Pinpoint the cell where the given text exists, returning its (X, Y) midpoint coordinate. 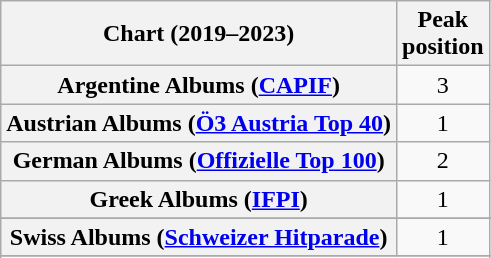
Swiss Albums (Schweizer Hitparade) (199, 237)
Austrian Albums (Ö3 Austria Top 40) (199, 123)
Peakposition (443, 34)
3 (443, 85)
Argentine Albums (CAPIF) (199, 85)
German Albums (Offizielle Top 100) (199, 161)
Greek Albums (IFPI) (199, 199)
Chart (2019–2023) (199, 34)
2 (443, 161)
